For the text-containing cell, return its midpoint in [X, Y] coordinate format. 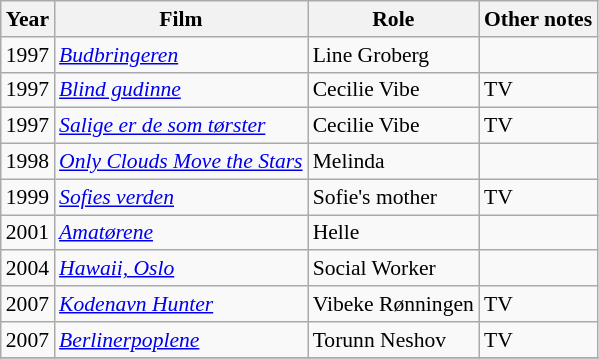
Melinda [394, 162]
Blind gudinne [181, 90]
Line Groberg [394, 55]
2004 [28, 269]
Berlinerpoplene [181, 340]
Budbringeren [181, 55]
Sofie's mother [394, 197]
Vibeke Rønningen [394, 304]
Year [28, 19]
Other notes [538, 19]
1999 [28, 197]
Sofies verden [181, 197]
Torunn Neshov [394, 340]
Role [394, 19]
1998 [28, 162]
Film [181, 19]
Salige er de som tørster [181, 126]
Kodenavn Hunter [181, 304]
2001 [28, 233]
Amatørene [181, 233]
Only Clouds Move the Stars [181, 162]
Helle [394, 233]
Hawaii, Oslo [181, 269]
Social Worker [394, 269]
